Extract the (X, Y) coordinate from the center of the cell holding the provided text.  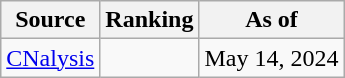
Ranking (150, 20)
As of (272, 20)
May 14, 2024 (272, 58)
Source (50, 20)
CNalysis (50, 58)
